Search for the cell housing the specified text and yield its [x, y] center coordinate. 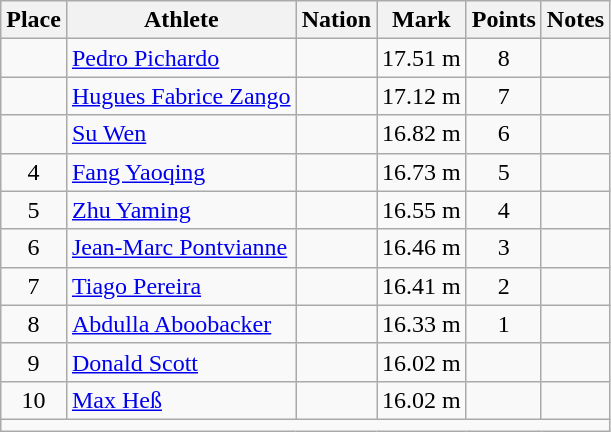
Su Wen [181, 134]
Tiago Pereira [181, 286]
Nation [336, 20]
Notes [575, 20]
Points [504, 20]
Mark [422, 20]
16.55 m [422, 210]
16.82 m [422, 134]
Abdulla Aboobacker [181, 324]
16.41 m [422, 286]
Hugues Fabrice Zango [181, 96]
1 [504, 324]
Fang Yaoqing [181, 172]
Athlete [181, 20]
16.33 m [422, 324]
9 [34, 362]
Place [34, 20]
16.46 m [422, 248]
Max Heß [181, 400]
10 [34, 400]
Donald Scott [181, 362]
2 [504, 286]
Zhu Yaming [181, 210]
3 [504, 248]
17.51 m [422, 58]
Pedro Pichardo [181, 58]
16.73 m [422, 172]
Jean-Marc Pontvianne [181, 248]
17.12 m [422, 96]
